Capture the cell that displays the provided text and extract its (X, Y) central coordinate. 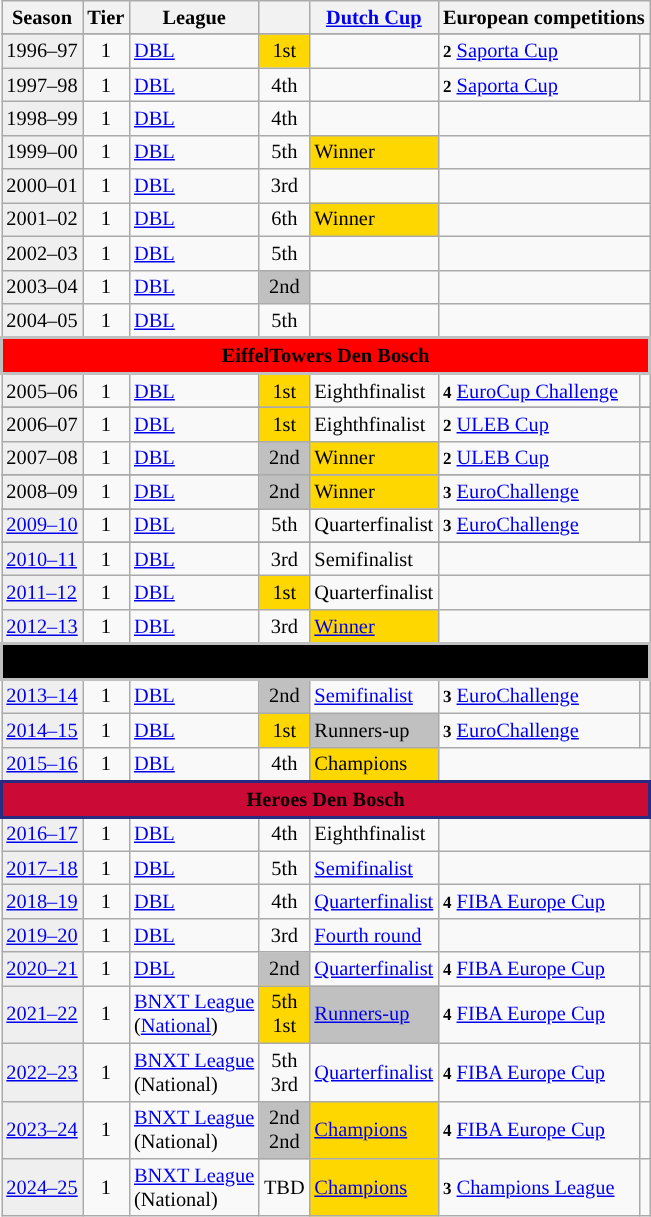
2017–18 (42, 868)
2021–22 (42, 1014)
EiffelTowers Den Bosch (326, 356)
2012–13 (42, 626)
League (194, 17)
5th 1st (284, 1014)
TBD (284, 1187)
Dutch Cup (374, 17)
2005–06 (42, 390)
2020–21 (42, 969)
3 Champions League (538, 1187)
5th 3rd (284, 1072)
1999–00 (42, 152)
2019–20 (42, 935)
2013–14 (42, 696)
Fourth round (374, 935)
2010–11 (42, 559)
2006–07 (42, 424)
2014–15 (42, 730)
2016–17 (42, 833)
2015–16 (42, 764)
2009–10 (42, 525)
1998–99 (42, 118)
2002–03 (42, 253)
2011–12 (42, 593)
2004–05 (42, 320)
2008–09 (42, 492)
2024–25 (42, 1187)
2007–08 (42, 458)
European competitions (544, 17)
1996–97 (42, 51)
2000–01 (42, 186)
2nd 2nd (284, 1130)
Tier (106, 17)
4 EuroCup Challenge (538, 390)
2022–23 (42, 1072)
2023–24 (42, 1130)
1997–98 (42, 85)
Season (42, 17)
2003–04 (42, 287)
2001–02 (42, 219)
Heroes Den Bosch (326, 798)
SPM Shoeters (326, 662)
6th (284, 219)
2018–19 (42, 901)
